Capture the cell that displays the provided text and extract its (x, y) central coordinate. 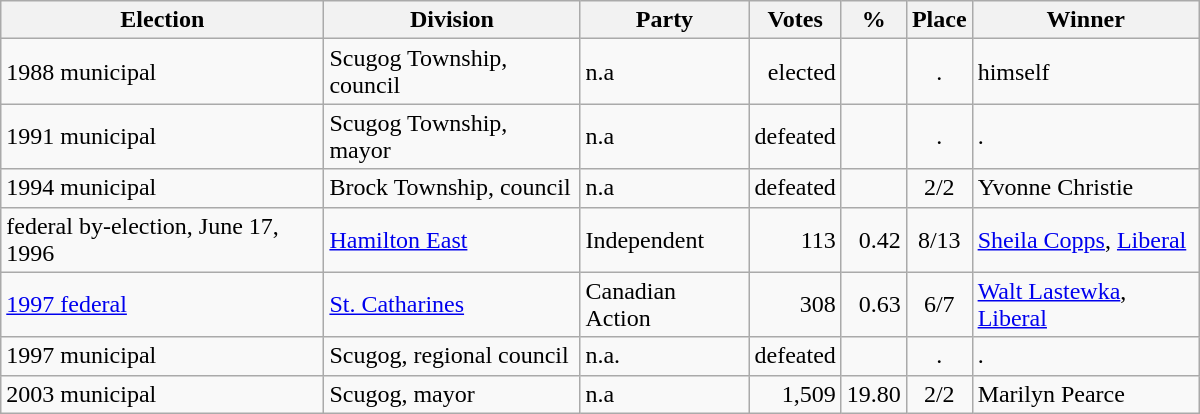
federal by-election, June 17, 1996 (162, 240)
Scugog, mayor (452, 394)
2003 municipal (162, 394)
Scugog Township, mayor (452, 136)
308 (795, 304)
0.42 (874, 240)
Winner (1086, 20)
Hamilton East (452, 240)
Independent (664, 240)
Scugog Township, council (452, 72)
himself (1086, 72)
St. Catharines (452, 304)
Division (452, 20)
1997 municipal (162, 356)
elected (795, 72)
0.63 (874, 304)
Election (162, 20)
Brock Township, council (452, 188)
6/7 (939, 304)
Votes (795, 20)
1,509 (795, 394)
Walt Lastewka, Liberal (1086, 304)
Canadian Action (664, 304)
Party (664, 20)
n.a. (664, 356)
1997 federal (162, 304)
1994 municipal (162, 188)
Place (939, 20)
1991 municipal (162, 136)
113 (795, 240)
19.80 (874, 394)
Yvonne Christie (1086, 188)
1988 municipal (162, 72)
Marilyn Pearce (1086, 394)
Scugog, regional council (452, 356)
8/13 (939, 240)
% (874, 20)
Sheila Copps, Liberal (1086, 240)
